Provide the [X, Y] coordinate of the cell's center where the given text is located.  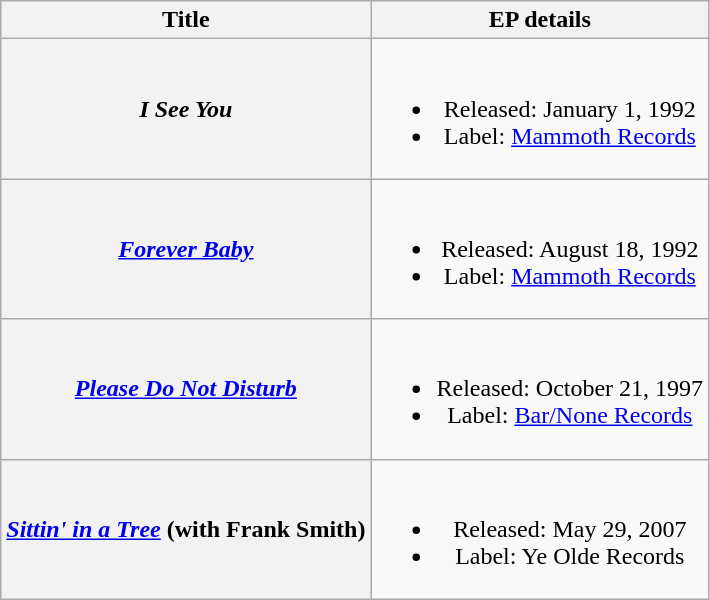
Released: August 18, 1992Label: Mammoth Records [540, 249]
EP details [540, 20]
Released: May 29, 2007Label: Ye Olde Records [540, 529]
I See You [186, 109]
Please Do Not Disturb [186, 389]
Title [186, 20]
Sittin' in a Tree (with Frank Smith) [186, 529]
Released: January 1, 1992Label: Mammoth Records [540, 109]
Released: October 21, 1997Label: Bar/None Records [540, 389]
Forever Baby [186, 249]
